Provide the (x, y) coordinate of the cell's center where the given text is located.  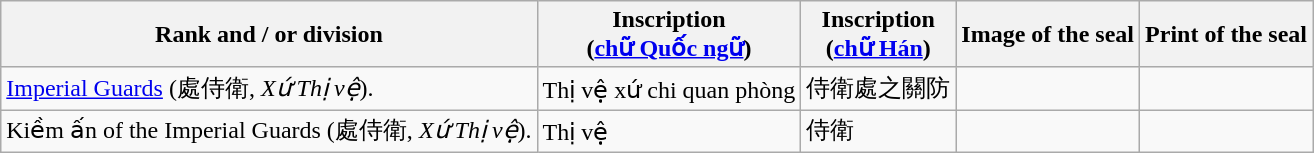
Imperial Guards (處侍衛, Xứ Thị vệ). (269, 88)
Rank and / or division (269, 34)
侍衛處之關防 (878, 88)
Inscription(chữ Hán) (878, 34)
Thị vệ (669, 132)
Kiềm ấn of the Imperial Guards (處侍衛, Xứ Thị vệ). (269, 132)
Thị vệ xứ chi quan phòng (669, 88)
Print of the seal (1226, 34)
Inscription(chữ Quốc ngữ) (669, 34)
侍衛 (878, 132)
Image of the seal (1048, 34)
